Search for the cell housing the specified text and yield its [X, Y] center coordinate. 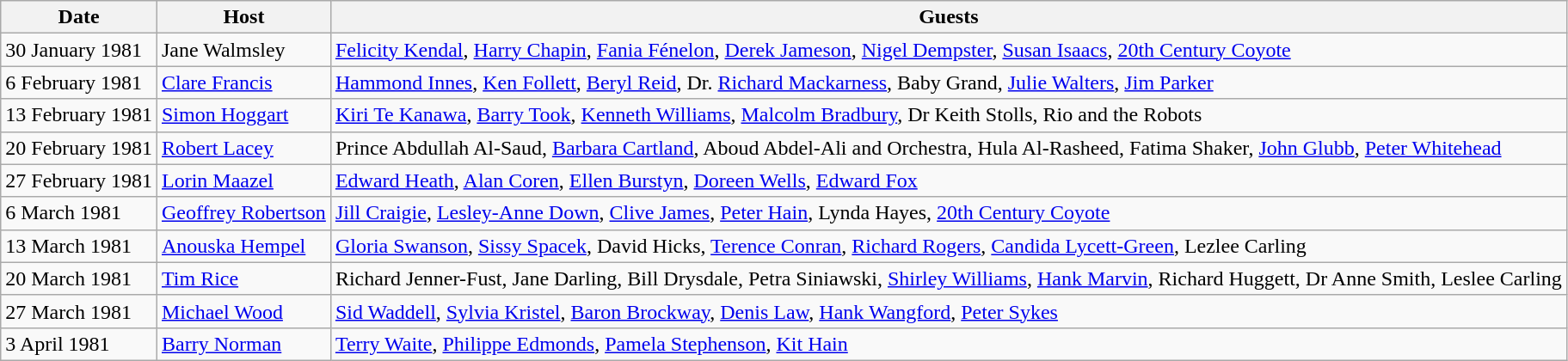
Host [243, 17]
6 February 1981 [79, 83]
27 March 1981 [79, 311]
Guests [948, 17]
Barry Norman [243, 344]
Jane Walmsley [243, 50]
Geoffrey Robertson [243, 213]
Richard Jenner-Fust, Jane Darling, Bill Drysdale, Petra Siniawski, Shirley Williams, Hank Marvin, Richard Huggett, Dr Anne Smith, Leslee Carling [948, 278]
Sid Waddell, Sylvia Kristel, Baron Brockway, Denis Law, Hank Wangford, Peter Sykes [948, 311]
Prince Abdullah Al-Saud, Barbara Cartland, Aboud Abdel-Ali and Orchestra, Hula Al-Rasheed, Fatima Shaker, John Glubb, Peter Whitehead [948, 148]
Michael Wood [243, 311]
Anouska Hempel [243, 246]
6 March 1981 [79, 213]
Lorin Maazel [243, 180]
Simon Hoggart [243, 115]
Edward Heath, Alan Coren, Ellen Burstyn, Doreen Wells, Edward Fox [948, 180]
Jill Craigie, Lesley-Anne Down, Clive James, Peter Hain, Lynda Hayes, 20th Century Coyote [948, 213]
Terry Waite, Philippe Edmonds, Pamela Stephenson, Kit Hain [948, 344]
20 March 1981 [79, 278]
Felicity Kendal, Harry Chapin, Fania Fénelon, Derek Jameson, Nigel Dempster, Susan Isaacs, 20th Century Coyote [948, 50]
13 March 1981 [79, 246]
3 April 1981 [79, 344]
Clare Francis [243, 83]
Hammond Innes, Ken Follett, Beryl Reid, Dr. Richard Mackarness, Baby Grand, Julie Walters, Jim Parker [948, 83]
30 January 1981 [79, 50]
20 February 1981 [79, 148]
27 February 1981 [79, 180]
Kiri Te Kanawa, Barry Took, Kenneth Williams, Malcolm Bradbury, Dr Keith Stolls, Rio and the Robots [948, 115]
Tim Rice [243, 278]
Gloria Swanson, Sissy Spacek, David Hicks, Terence Conran, Richard Rogers, Candida Lycett-Green, Lezlee Carling [948, 246]
Robert Lacey [243, 148]
Date [79, 17]
13 February 1981 [79, 115]
